For the text-containing cell, return its midpoint in [x, y] coordinate format. 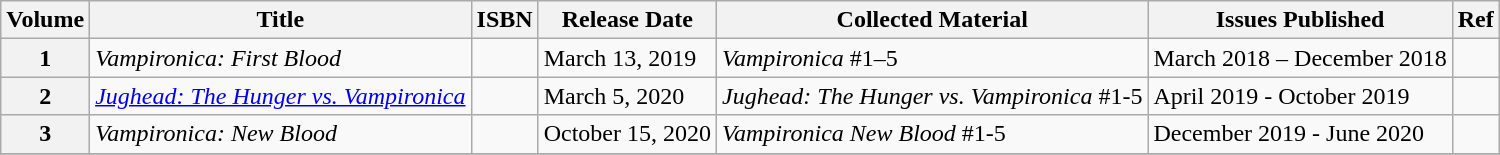
Vampironica: First Blood [280, 58]
December 2019 - June 2020 [1300, 134]
Vampironica New Blood #1-5 [932, 134]
March 5, 2020 [627, 96]
Volume [46, 20]
3 [46, 134]
Issues Published [1300, 20]
March 13, 2019 [627, 58]
October 15, 2020 [627, 134]
1 [46, 58]
April 2019 - October 2019 [1300, 96]
2 [46, 96]
Collected Material [932, 20]
Ref [1476, 20]
Title [280, 20]
Release Date [627, 20]
March 2018 – December 2018 [1300, 58]
Vampironica #1–5 [932, 58]
Vampironica: New Blood [280, 134]
Jughead: The Hunger vs. Vampironica [280, 96]
ISBN [504, 20]
Jughead: The Hunger vs. Vampironica #1-5 [932, 96]
